Return (x, y) of the center of cell containing provided text 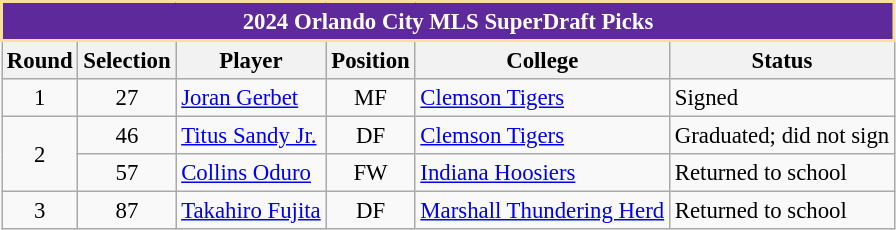
Takahiro Fujita (251, 211)
Position (370, 60)
2 (40, 154)
Selection (127, 60)
27 (127, 98)
College (542, 60)
Graduated; did not sign (782, 136)
Signed (782, 98)
Titus Sandy Jr. (251, 136)
1 (40, 98)
57 (127, 173)
MF (370, 98)
Marshall Thundering Herd (542, 211)
46 (127, 136)
Status (782, 60)
87 (127, 211)
Collins Oduro (251, 173)
Round (40, 60)
Joran Gerbet (251, 98)
Indiana Hoosiers (542, 173)
FW (370, 173)
Player (251, 60)
2024 Orlando City MLS SuperDraft Picks (448, 22)
3 (40, 211)
